Identify which cell holds the provided text, then report its [X, Y] central coordinate. 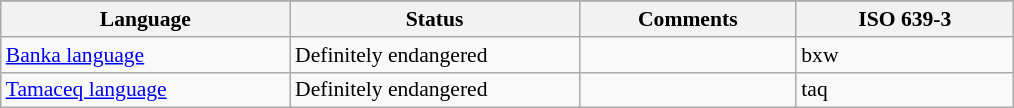
Tamaceq language [146, 90]
taq [904, 90]
Language [146, 19]
bxw [904, 54]
Comments [688, 19]
Banka language [146, 54]
ISO 639-3 [904, 19]
Status [434, 19]
